Pinpoint the cell where the given text exists, returning its [X, Y] midpoint coordinate. 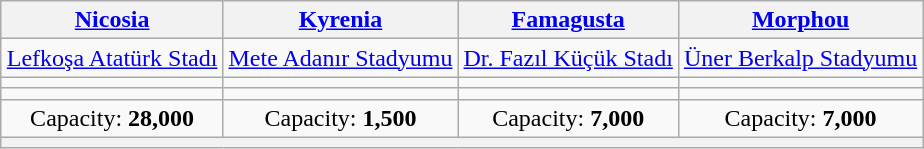
Lefkoşa Atatürk Stadı [112, 58]
Dr. Fazıl Küçük Stadı [568, 58]
Famagusta [568, 20]
Üner Berkalp Stadyumu [800, 58]
Morphou [800, 20]
Capacity: 28,000 [112, 118]
Nicosia [112, 20]
Mete Adanır Stadyumu [340, 58]
Capacity: 1,500 [340, 118]
Kyrenia [340, 20]
